Determine the (X, Y) coordinate at the center of the cell enclosing the given text.  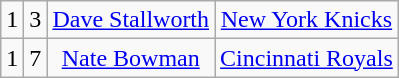
Cincinnati Royals (307, 58)
New York Knicks (307, 20)
7 (36, 58)
Dave Stallworth (131, 20)
Nate Bowman (131, 58)
3 (36, 20)
